Return (x, y) of the center of cell containing provided text 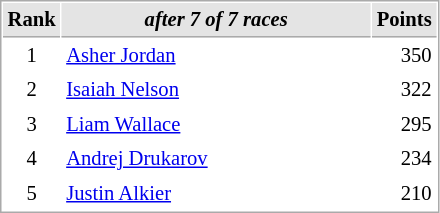
350 (404, 56)
234 (404, 158)
Isaiah Nelson (216, 90)
Rank (32, 20)
Points (404, 20)
Liam Wallace (216, 124)
Andrej Drukarov (216, 158)
after 7 of 7 races (216, 20)
2 (32, 90)
210 (404, 194)
Justin Alkier (216, 194)
322 (404, 90)
3 (32, 124)
295 (404, 124)
5 (32, 194)
Asher Jordan (216, 56)
1 (32, 56)
4 (32, 158)
